From the cell containing the given text, extract its center point as [X, Y] coordinate. 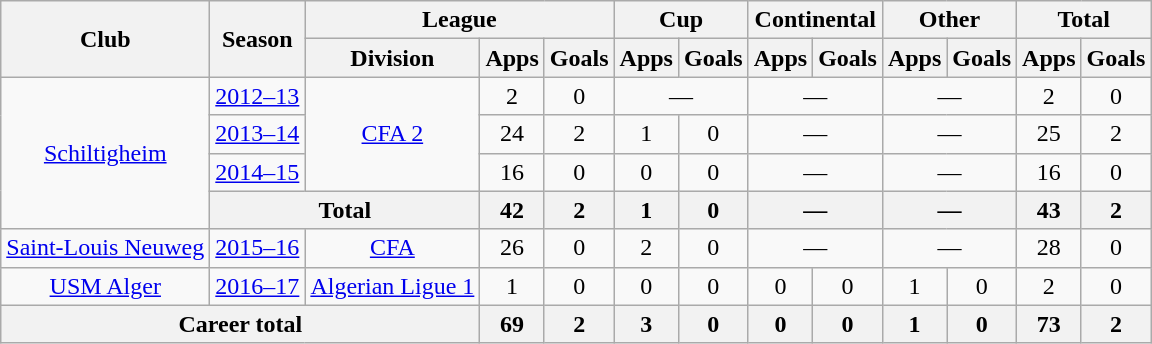
Algerian Ligue 1 [392, 286]
69 [512, 324]
43 [1049, 210]
CFA [392, 248]
2016–17 [258, 286]
Other [949, 20]
25 [1049, 134]
Schiltigheim [106, 153]
73 [1049, 324]
26 [512, 248]
2012–13 [258, 96]
Career total [240, 324]
Cup [681, 20]
2013–14 [258, 134]
Club [106, 39]
42 [512, 210]
Season [258, 39]
USM Alger [106, 286]
CFA 2 [392, 134]
League [460, 20]
3 [646, 324]
Division [392, 58]
28 [1049, 248]
2014–15 [258, 172]
Continental [815, 20]
2015–16 [258, 248]
Saint-Louis Neuweg [106, 248]
24 [512, 134]
